Capture the cell that displays the provided text and extract its (x, y) central coordinate. 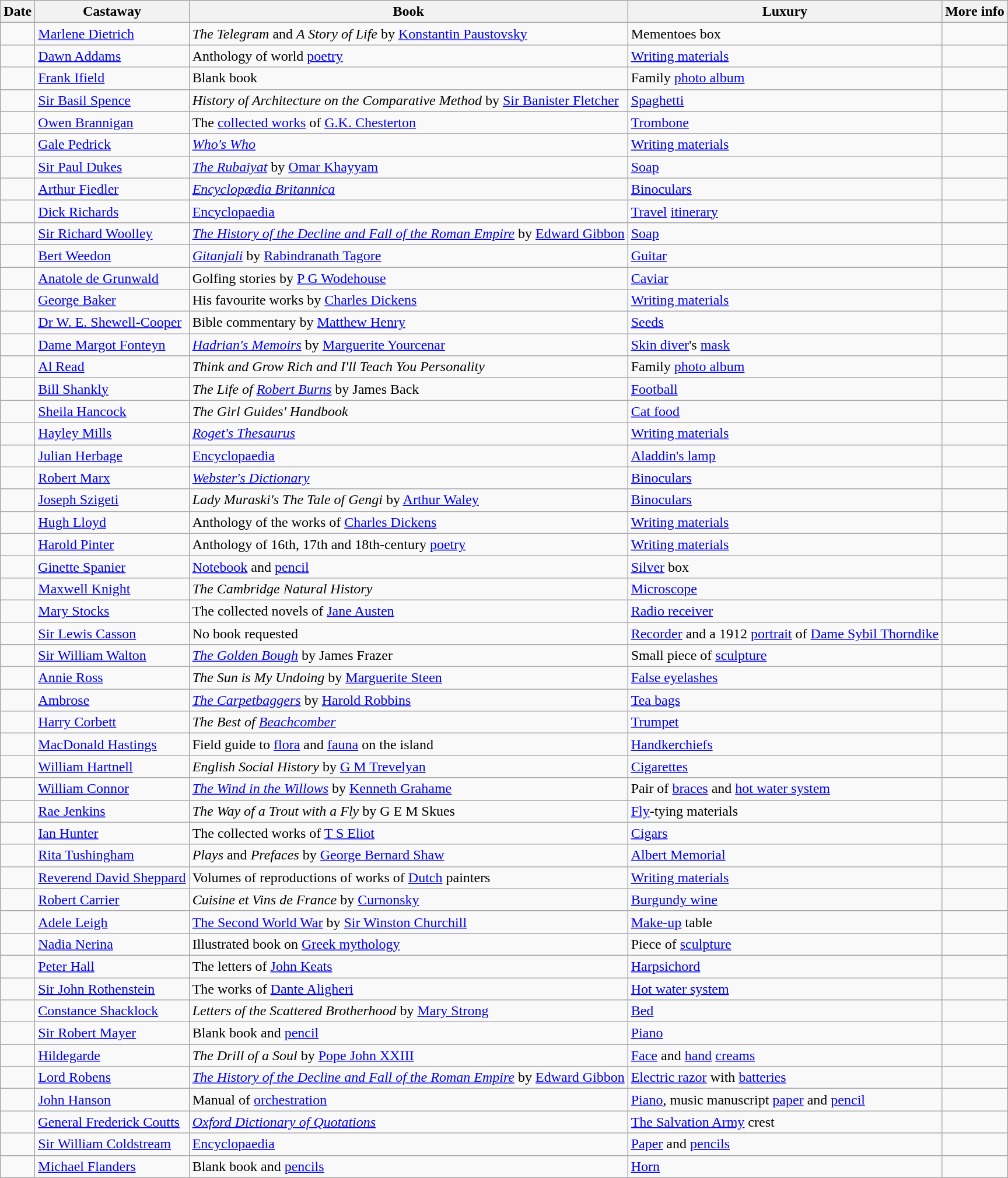
Nadia Nerina (112, 944)
The Best of Beachcomber (408, 722)
The Way of a Trout with a Fly by G E M Skues (408, 811)
Harold Pinter (112, 544)
Sir Basil Spence (112, 100)
Sir Lewis Casson (112, 633)
Anthology of world poetry (408, 56)
Trombone (785, 123)
Piano (785, 1033)
General Frederick Coutts (112, 1122)
The Golden Bough by James Frazer (408, 656)
Encyclopædia Britannica (408, 189)
Plays and Prefaces by George Bernard Shaw (408, 855)
Think and Grow Rich and I'll Teach You Personality (408, 367)
The Carpetbaggers by Harold Robbins (408, 700)
Maxwell Knight (112, 589)
Dawn Addams (112, 56)
Rae Jenkins (112, 811)
Ginette Spanier (112, 567)
Piece of sculpture (785, 944)
Blank book (408, 78)
Who's Who (408, 145)
Spaghetti (785, 100)
Dr W. E. Shewell-Cooper (112, 323)
Marlene Dietrich (112, 34)
Ian Hunter (112, 833)
The collected works of T S Eliot (408, 833)
False eyelashes (785, 678)
Luxury (785, 12)
Robert Marx (112, 478)
Cigarettes (785, 767)
The Cambridge Natural History (408, 589)
Constance Shacklock (112, 1011)
Book (408, 12)
Silver box (785, 567)
Arthur Fiedler (112, 189)
Bed (785, 1011)
More info (975, 12)
Harry Corbett (112, 722)
Horn (785, 1166)
Oxford Dictionary of Quotations (408, 1122)
Harpsichord (785, 966)
Field guide to flora and fauna on the island (408, 744)
Piano, music manuscript paper and pencil (785, 1100)
No book requested (408, 633)
Skin diver's mask (785, 345)
The Salvation Army crest (785, 1122)
Cigars (785, 833)
Gitanjali by Rabindranath Tagore (408, 256)
Sheila Hancock (112, 411)
Anthology of 16th, 17th and 18th-century poetry (408, 544)
Joseph Szigeti (112, 500)
Burgundy wine (785, 900)
Hugh Lloyd (112, 522)
Small piece of sculpture (785, 656)
Owen Brannigan (112, 123)
The letters of John Keats (408, 966)
Lady Muraski's The Tale of Gengi by Arthur Waley (408, 500)
Paper and pencils (785, 1144)
The Second World War by Sir Winston Churchill (408, 922)
Electric razor with batteries (785, 1078)
William Connor (112, 789)
History of Architecture on the Comparative Method by Sir Banister Fletcher (408, 100)
Trumpet (785, 722)
Volumes of reproductions of works of Dutch painters (408, 878)
William Hartnell (112, 767)
Aladdin's lamp (785, 456)
Castaway (112, 12)
Blank book and pencils (408, 1166)
Webster's Dictionary (408, 478)
Adele Leigh (112, 922)
Anthology of the works of Charles Dickens (408, 522)
Cat food (785, 411)
Al Read (112, 367)
Anatole de Grunwald (112, 278)
Bill Shankly (112, 389)
The Drill of a Soul by Pope John XXIII (408, 1055)
George Baker (112, 300)
The Sun is My Undoing by Marguerite Steen (408, 678)
Caviar (785, 278)
Annie Ross (112, 678)
Letters of the Scattered Brotherhood by Mary Strong (408, 1011)
Illustrated book on Greek mythology (408, 944)
Manual of orchestration (408, 1100)
Peter Hall (112, 966)
The works of Dante Aligheri (408, 989)
Dame Margot Fonteyn (112, 345)
John Hanson (112, 1100)
Handkerchiefs (785, 744)
English Social History by G M Trevelyan (408, 767)
Guitar (785, 256)
Bible commentary by Matthew Henry (408, 323)
The Wind in the Willows by Kenneth Grahame (408, 789)
Hayley Mills (112, 434)
Travel itinerary (785, 211)
Notebook and pencil (408, 567)
The Life of Robert Burns by James Back (408, 389)
Football (785, 389)
Frank Ifield (112, 78)
Roget's Thesaurus (408, 434)
Rita Tushingham (112, 855)
Gale Pedrick (112, 145)
Sir Richard Woolley (112, 233)
Dick Richards (112, 211)
MacDonald Hastings (112, 744)
Hot water system (785, 989)
Mementoes box (785, 34)
Seeds (785, 323)
The Girl Guides' Handbook (408, 411)
The Telegram and A Story of Life by Konstantin Paustovsky (408, 34)
Ambrose (112, 700)
The collected works of G.K. Chesterton (408, 123)
Robert Carrier (112, 900)
His favourite works by Charles Dickens (408, 300)
Hildegarde (112, 1055)
Sir William Walton (112, 656)
Michael Flanders (112, 1166)
Sir Paul Dukes (112, 167)
Tea bags (785, 700)
Mary Stocks (112, 611)
Radio receiver (785, 611)
Pair of braces and hot water system (785, 789)
Blank book and pencil (408, 1033)
Sir John Rothenstein (112, 989)
Fly-tying materials (785, 811)
Cuisine et Vins de France by Curnonsky (408, 900)
Recorder and a 1912 portrait of Dame Sybil Thorndike (785, 633)
Make-up table (785, 922)
Date (17, 12)
Julian Herbage (112, 456)
Face and hand creams (785, 1055)
Golfing stories by P G Wodehouse (408, 278)
Lord Robens (112, 1078)
Microscope (785, 589)
The Rubaiyat by Omar Khayyam (408, 167)
Bert Weedon (112, 256)
Reverend David Sheppard (112, 878)
Albert Memorial (785, 855)
Sir Robert Mayer (112, 1033)
Hadrian's Memoirs by Marguerite Yourcenar (408, 345)
Sir William Coldstream (112, 1144)
The collected novels of Jane Austen (408, 611)
